Return the (x, y) coordinate for the center point of the cell that contains the specified text.  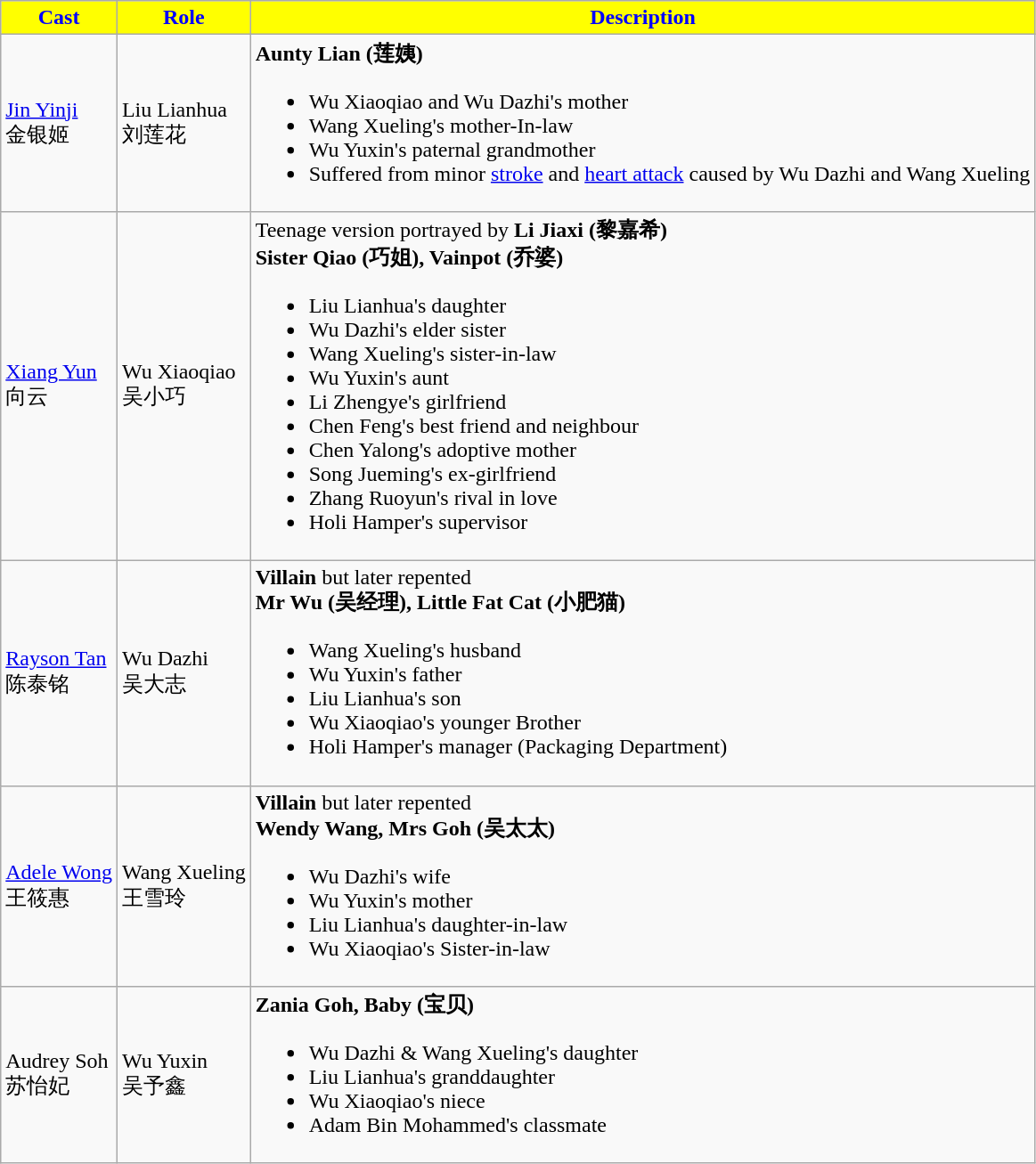
Wu Dazhi 吴大志 (184, 673)
Xiang Yun 向云 (59, 386)
Zania Goh, Baby (宝贝)Wu Dazhi & Wang Xueling's daughterLiu Lianhua's granddaughterWu Xiaoqiao's nieceAdam Bin Mohammed's classmate (643, 1076)
Villain but later repented Wendy Wang, Mrs Goh (吴太太)Wu Dazhi's wifeWu Yuxin's motherLiu Lianhua's daughter-in-lawWu Xiaoqiao's Sister-in-law (643, 886)
Wu Yuxin 吴予鑫 (184, 1076)
Jin Yinji 金银姬 (59, 123)
Wu Xiaoqiao 吴小巧 (184, 386)
Liu Lianhua 刘莲花 (184, 123)
Wang Xueling 王雪玲 (184, 886)
Rayson Tan 陈泰铭 (59, 673)
Description (643, 18)
Role (184, 18)
Adele Wong 王筱惠 (59, 886)
Audrey Soh 苏怡妃 (59, 1076)
Cast (59, 18)
